Detect which cell encompasses the target text, then output its (x, y) center coordinate. 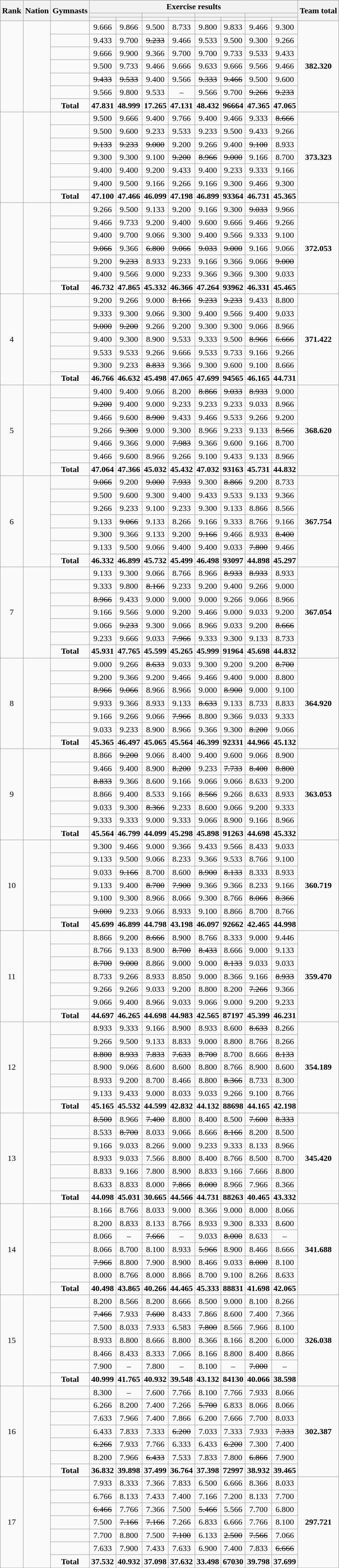
17.265 (155, 105)
46.497 (129, 742)
Rank (12, 11)
354.189 (319, 1067)
373.323 (319, 157)
40.266 (155, 1288)
44.998 (285, 924)
Nation (37, 11)
6.133 (208, 1535)
45.298 (182, 833)
40.498 (102, 1288)
9.933 (102, 703)
93364 (233, 196)
297.721 (319, 1522)
39.548 (182, 1379)
44.898 (258, 560)
46.097 (208, 924)
47.699 (208, 378)
47.365 (258, 105)
46.231 (285, 1015)
6.866 (258, 1457)
44.165 (258, 1106)
46.498 (208, 560)
45.498 (155, 378)
7.100 (182, 1535)
11 (12, 976)
47.131 (182, 105)
17 (12, 1522)
7.033 (208, 1431)
360.719 (319, 885)
6.000 (285, 1340)
372.053 (319, 248)
48.999 (129, 105)
94565 (233, 378)
46.399 (208, 742)
7.000 (258, 1366)
Exercise results (194, 7)
39.798 (258, 1561)
302.387 (319, 1431)
45.699 (102, 924)
42.565 (208, 1015)
368.620 (319, 430)
7.733 (233, 768)
88263 (233, 1197)
33.498 (208, 1561)
45.898 (208, 833)
45.399 (258, 1015)
6.583 (182, 1327)
367.054 (319, 612)
37.098 (155, 1561)
47.831 (102, 105)
46.766 (102, 378)
42.198 (285, 1106)
36.832 (102, 1470)
45.532 (129, 1106)
5.700 (208, 1405)
37.398 (208, 1470)
Gymnasts (70, 11)
45.731 (258, 469)
43.132 (208, 1379)
36.764 (182, 1470)
367.754 (319, 521)
5.966 (208, 1249)
46.331 (258, 287)
9.766 (182, 118)
6.900 (208, 1548)
88831 (233, 1288)
93163 (233, 469)
6.766 (102, 1496)
7.466 (102, 1314)
46.799 (129, 833)
45.132 (285, 742)
345.420 (319, 1158)
4 (12, 339)
43.865 (129, 1288)
45.499 (182, 560)
13 (12, 1158)
47.064 (102, 469)
9.866 (129, 27)
45.297 (285, 560)
46.265 (129, 1015)
44.983 (182, 1015)
341.688 (319, 1249)
46.332 (102, 560)
6.500 (208, 1483)
16 (12, 1431)
363.053 (319, 794)
5.466 (208, 1509)
38.598 (285, 1379)
14 (12, 1249)
37.499 (155, 1470)
88698 (233, 1106)
48.432 (208, 105)
46.732 (102, 287)
47.198 (182, 196)
45.698 (258, 651)
45.465 (285, 287)
45.732 (155, 560)
47.100 (102, 196)
44.566 (182, 1197)
9.966 (285, 209)
93962 (233, 287)
42.065 (285, 1288)
7.983 (182, 443)
91964 (233, 651)
92331 (233, 742)
45.065 (155, 742)
91263 (233, 833)
44.099 (155, 833)
47.366 (129, 469)
92662 (233, 924)
364.920 (319, 703)
67030 (233, 1561)
84130 (233, 1379)
9.446 (285, 937)
42.465 (258, 924)
382.320 (319, 66)
43.198 (182, 924)
45.432 (182, 469)
44.697 (102, 1015)
326.038 (319, 1340)
39.898 (129, 1470)
45.333 (208, 1288)
6 (12, 521)
9.833 (233, 27)
9.633 (208, 66)
46.099 (155, 196)
47.865 (129, 287)
44.599 (155, 1106)
44.465 (182, 1288)
359.470 (319, 976)
96664 (233, 105)
8.850 (182, 976)
37.699 (285, 1561)
30.665 (155, 1197)
38.932 (258, 1470)
2.500 (233, 1535)
93097 (233, 560)
44.798 (155, 924)
47.765 (129, 651)
5 (12, 430)
7.533 (182, 1457)
37.632 (182, 1561)
9.900 (129, 53)
47.032 (208, 469)
15 (12, 1340)
9 (12, 794)
7 (12, 612)
Team total (319, 11)
6.466 (102, 1509)
41.698 (258, 1288)
6.333 (182, 1444)
45.999 (208, 651)
371.422 (319, 339)
12 (12, 1067)
40.066 (258, 1379)
46.366 (182, 287)
44.132 (208, 1106)
45.265 (182, 651)
45.165 (102, 1106)
7.200 (233, 1496)
44.966 (258, 742)
5.566 (233, 1509)
87197 (233, 1015)
46.731 (258, 196)
45.032 (155, 469)
43.332 (285, 1197)
7.300 (258, 1444)
42.832 (182, 1106)
39.465 (285, 1470)
47.264 (208, 287)
37.532 (102, 1561)
45.031 (129, 1197)
10 (12, 885)
46.165 (258, 378)
72997 (233, 1470)
8 (12, 703)
45.599 (155, 651)
40.465 (258, 1197)
44.098 (102, 1197)
40.999 (102, 1379)
46.632 (129, 378)
45.931 (102, 651)
47.466 (129, 196)
41.765 (129, 1379)
